Return (x, y) of the center of cell containing provided text 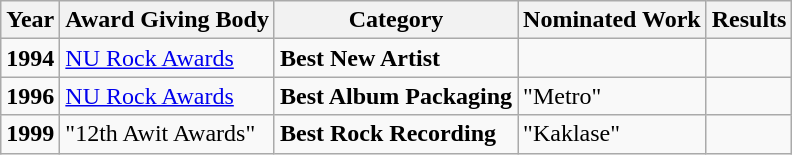
1994 (30, 58)
Results (749, 20)
"Metro" (612, 96)
Best Rock Recording (396, 134)
Award Giving Body (168, 20)
"12th Awit Awards" (168, 134)
"Kaklase" (612, 134)
Category (396, 20)
Year (30, 20)
1996 (30, 96)
Nominated Work (612, 20)
Best Album Packaging (396, 96)
1999 (30, 134)
Best New Artist (396, 58)
